Pinpoint the cell where the given text exists, returning its (x, y) midpoint coordinate. 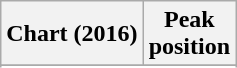
Chart (2016) (72, 34)
Peak position (189, 34)
